Capture the cell that displays the provided text and extract its [x, y] central coordinate. 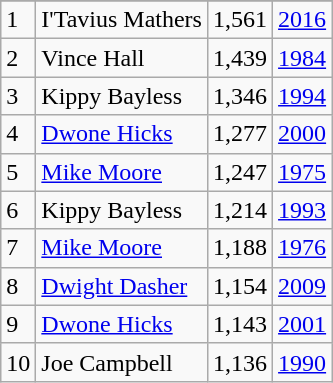
1975 [302, 172]
2001 [302, 324]
9 [18, 324]
1994 [302, 96]
5 [18, 172]
1990 [302, 362]
1976 [302, 248]
1993 [302, 210]
I'Tavius Mathers [122, 20]
1,561 [240, 20]
1,346 [240, 96]
4 [18, 134]
2000 [302, 134]
1,154 [240, 286]
1,136 [240, 362]
1,214 [240, 210]
1 [18, 20]
2009 [302, 286]
1,188 [240, 248]
6 [18, 210]
8 [18, 286]
Dwight Dasher [122, 286]
Joe Campbell [122, 362]
7 [18, 248]
1,439 [240, 58]
1,277 [240, 134]
2016 [302, 20]
2 [18, 58]
3 [18, 96]
1,247 [240, 172]
1984 [302, 58]
10 [18, 362]
1,143 [240, 324]
Vince Hall [122, 58]
